Identify which cell holds the provided text, then report its [X, Y] central coordinate. 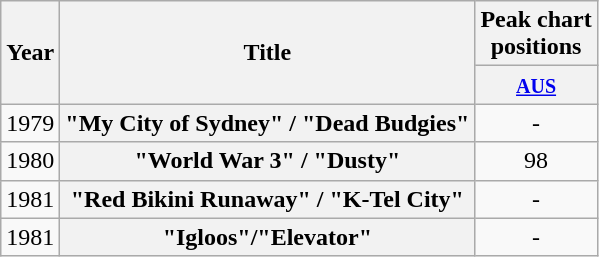
"Red Bikini Runaway" / "K-Tel City" [268, 199]
1979 [30, 123]
Peak chartpositions [536, 34]
Year [30, 52]
AUS [536, 85]
"World War 3" / "Dusty" [268, 161]
Title [268, 52]
"Igloos"/"Elevator" [268, 237]
98 [536, 161]
"My City of Sydney" / "Dead Budgies" [268, 123]
1980 [30, 161]
